Detect which cell encompasses the target text, then output its (x, y) center coordinate. 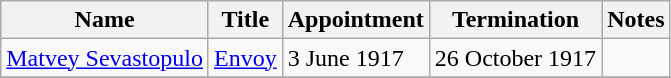
Title (245, 20)
3 June 1917 (356, 58)
26 October 1917 (515, 58)
Name (105, 20)
Appointment (356, 20)
Matvey Sevastopulo (105, 58)
Notes (636, 20)
Termination (515, 20)
Envoy (245, 58)
